Extract the (x, y) coordinate from the center of the cell holding the provided text.  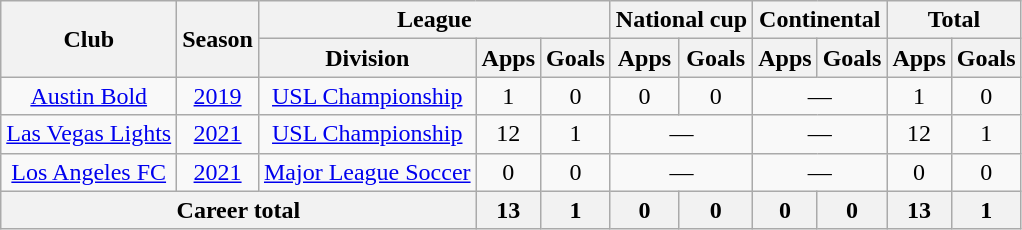
League (434, 20)
Continental (820, 20)
Club (89, 39)
Las Vegas Lights (89, 134)
Major League Soccer (367, 172)
Division (367, 58)
Total (954, 20)
Austin Bold (89, 96)
Career total (238, 210)
Season (218, 39)
Los Angeles FC (89, 172)
National cup (681, 20)
2019 (218, 96)
